Find where the given text appears and provide that cell's center as (X, Y) coordinate. 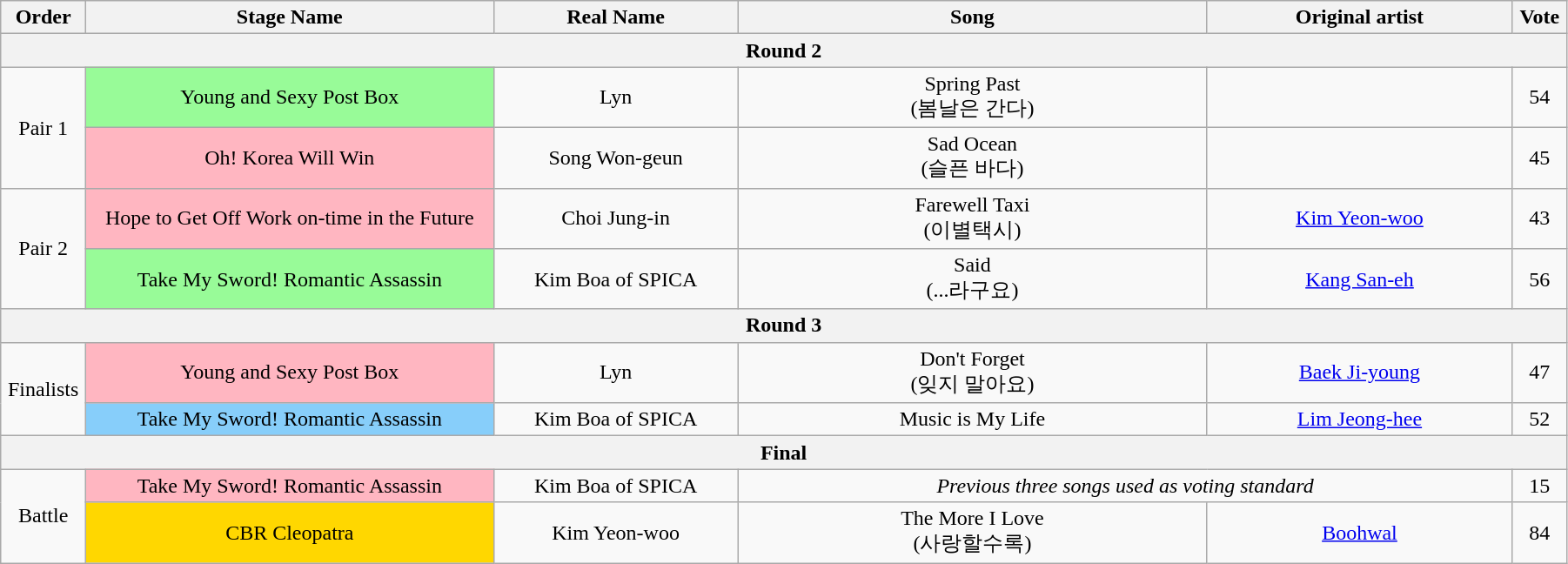
Song (973, 17)
15 (1539, 486)
Round 2 (784, 50)
Battle (44, 516)
Choi Jung-in (616, 218)
Kang San-eh (1359, 279)
43 (1539, 218)
Spring Past(봄날은 간다) (973, 97)
Final (784, 453)
Lim Jeong-hee (1359, 420)
Finalists (44, 389)
Real Name (616, 17)
Boohwal (1359, 533)
84 (1539, 533)
Don't Forget(잊지 말아요) (973, 373)
Pair 2 (44, 249)
Said(...라구요) (973, 279)
Previous three songs used as voting standard (1125, 486)
Original artist (1359, 17)
Baek Ji-young (1359, 373)
Round 3 (784, 326)
Sad Ocean(슬픈 바다) (973, 158)
Order (44, 17)
Music is My Life (973, 420)
Vote (1539, 17)
Stage Name (290, 17)
47 (1539, 373)
Song Won-geun (616, 158)
The More I Love(사랑할수록) (973, 533)
56 (1539, 279)
54 (1539, 97)
Pair 1 (44, 127)
CBR Cleopatra (290, 533)
45 (1539, 158)
Oh! Korea Will Win (290, 158)
Hope to Get Off Work on-time in the Future (290, 218)
Farewell Taxi(이별택시) (973, 218)
52 (1539, 420)
